Capture the cell that displays the provided text and extract its (x, y) central coordinate. 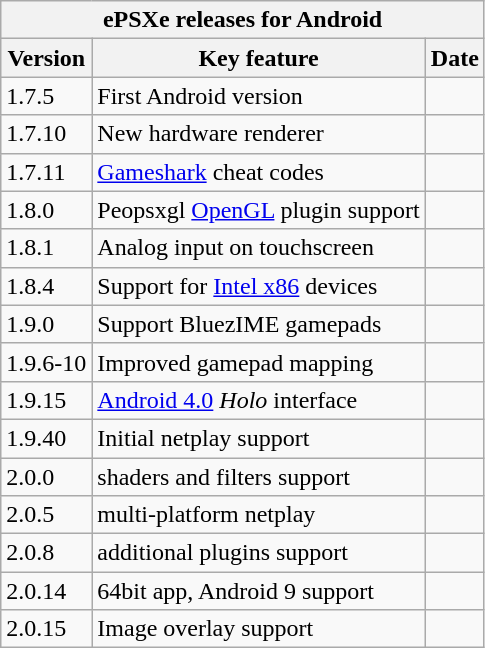
New hardware renderer (258, 134)
1.9.6-10 (46, 362)
Initial netplay support (258, 438)
1.9.40 (46, 438)
2.0.14 (46, 591)
1.8.0 (46, 210)
1.7.10 (46, 134)
Support BluezIME gamepads (258, 324)
Support for Intel x86 devices (258, 286)
Image overlay support (258, 629)
Analog input on touchscreen (258, 248)
Peopsxgl OpenGL plugin support (258, 210)
64bit app, Android 9 support (258, 591)
1.8.1 (46, 248)
2.0.8 (46, 553)
Key feature (258, 58)
1.7.11 (46, 172)
1.8.4 (46, 286)
1.9.15 (46, 400)
Improved gamepad mapping (258, 362)
Gameshark cheat codes (258, 172)
shaders and filters support (258, 477)
2.0.0 (46, 477)
Version (46, 58)
1.7.5 (46, 96)
2.0.15 (46, 629)
Date (454, 58)
2.0.5 (46, 515)
additional plugins support (258, 553)
1.9.0 (46, 324)
multi-platform netplay (258, 515)
First Android version (258, 96)
ePSXe releases for Android (243, 20)
Android 4.0 Holo interface (258, 400)
